Pinpoint the cell where the given text exists, returning its (X, Y) midpoint coordinate. 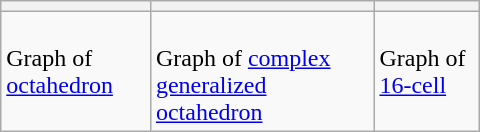
Graph of octahedron (76, 72)
Graph of complex generalized octahedron (262, 72)
Graph of 16-cell (426, 72)
